Provide the [x, y] coordinate of the cell's center where the given text is located.  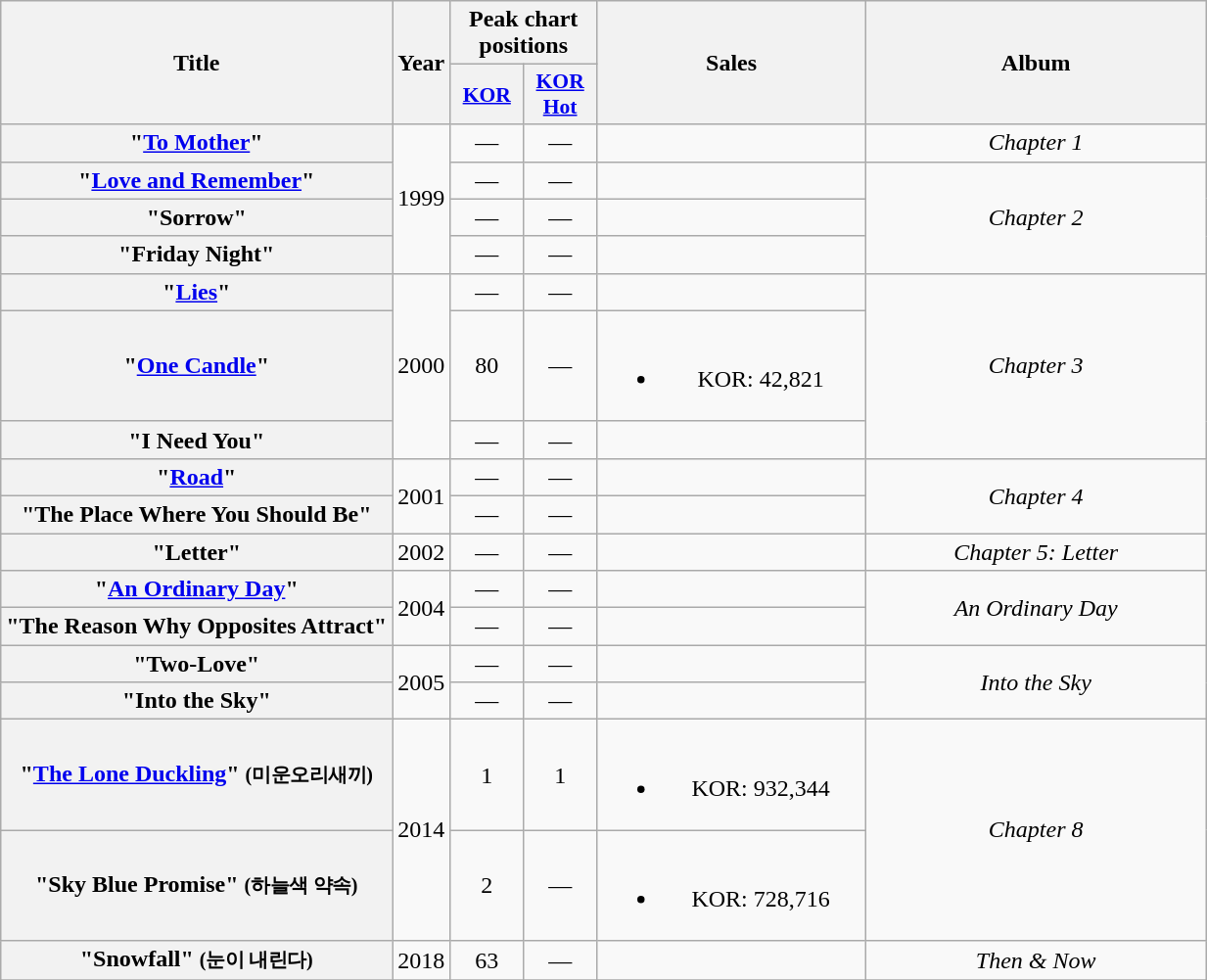
KOR Hot [560, 94]
Chapter 5: Letter [1036, 551]
Album [1036, 63]
"Friday Night" [197, 255]
"I Need You" [197, 440]
"The Reason Why Opposites Attract" [197, 627]
KOR [487, 94]
1999 [421, 199]
2014 [421, 830]
KOR: 42,821 [732, 366]
2 [487, 885]
"Road" [197, 477]
"Sorrow" [197, 217]
"One Candle" [197, 366]
"Letter" [197, 551]
"Lies" [197, 292]
Chapter 4 [1036, 495]
Chapter 2 [1036, 217]
"Two-Love" [197, 664]
"Into the Sky" [197, 701]
Title [197, 63]
Year [421, 63]
Chapter 8 [1036, 830]
"Love and Remember" [197, 180]
Chapter 1 [1036, 143]
Sales [732, 63]
2018 [421, 960]
"Sky Blue Promise" (하늘색 약속) [197, 885]
KOR: 932,344 [732, 775]
An Ordinary Day [1036, 608]
Into the Sky [1036, 682]
80 [487, 366]
2000 [421, 366]
63 [487, 960]
"Snowfall" (눈이 내린다) [197, 960]
2002 [421, 551]
2005 [421, 682]
"An Ordinary Day" [197, 589]
2004 [421, 608]
KOR: 728,716 [732, 885]
2001 [421, 495]
"To Mother" [197, 143]
"The Place Where You Should Be" [197, 514]
"The Lone Duckling" (미운오리새끼) [197, 775]
Peak chart positions [524, 33]
Chapter 3 [1036, 366]
Then & Now [1036, 960]
